Extract the [x, y] coordinate from the center of the cell holding the provided text.  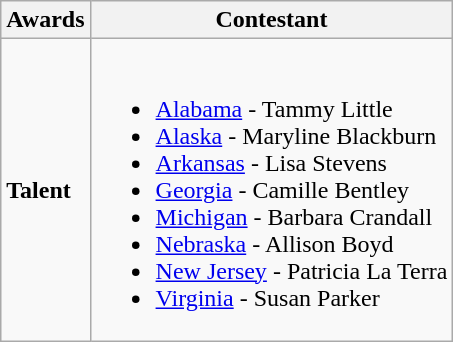
Awards [46, 20]
Talent [46, 190]
Contestant [272, 20]
